Return the [X, Y] coordinate for the center point of the cell that contains the specified text.  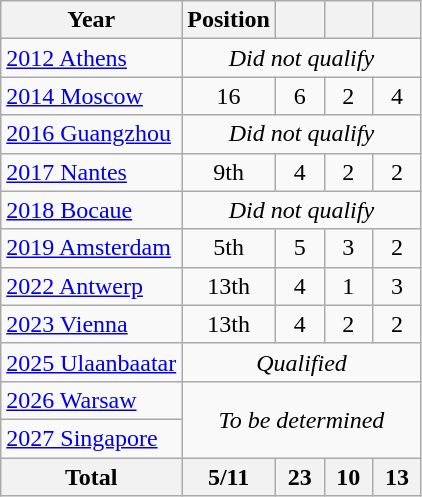
2022 Antwerp [92, 286]
2019 Amsterdam [92, 248]
Year [92, 20]
2012 Athens [92, 58]
1 [348, 286]
2026 Warsaw [92, 400]
13 [398, 477]
To be determined [302, 419]
2025 Ulaanbaatar [92, 362]
Position [229, 20]
2016 Guangzhou [92, 134]
2027 Singapore [92, 438]
5/11 [229, 477]
23 [300, 477]
9th [229, 172]
10 [348, 477]
Total [92, 477]
2014 Moscow [92, 96]
5 [300, 248]
5th [229, 248]
16 [229, 96]
Qualified [302, 362]
2018 Bocaue [92, 210]
6 [300, 96]
2017 Nantes [92, 172]
2023 Vienna [92, 324]
